Extract the [x, y] coordinate from the center of the cell holding the provided text.  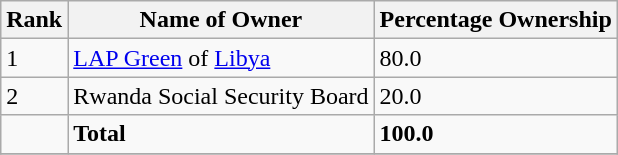
Percentage Ownership [496, 20]
80.0 [496, 58]
20.0 [496, 96]
2 [34, 96]
LAP Green of Libya [221, 58]
Rwanda Social Security Board [221, 96]
1 [34, 58]
100.0 [496, 134]
Name of Owner [221, 20]
Total [221, 134]
Rank [34, 20]
